Scan for the cell matching the given text and deliver its (X, Y) coordinate at center. 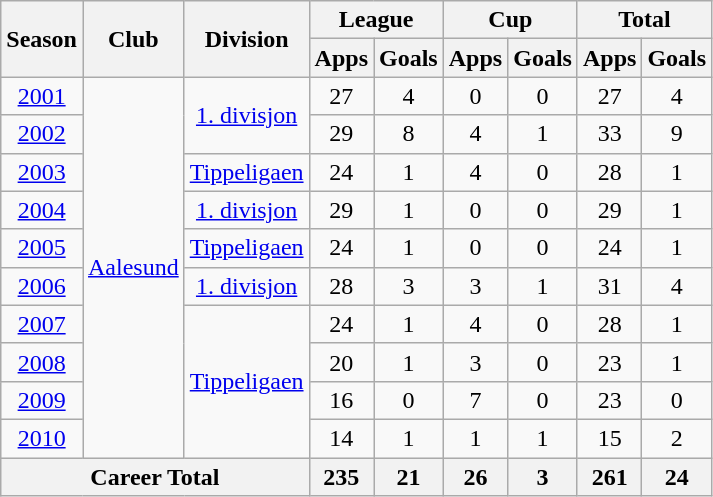
2008 (42, 362)
14 (341, 438)
Cup (510, 20)
2001 (42, 96)
League (376, 20)
2002 (42, 134)
Season (42, 39)
21 (409, 477)
2007 (42, 324)
26 (475, 477)
16 (341, 400)
2003 (42, 172)
235 (341, 477)
33 (609, 134)
Club (133, 39)
2 (677, 438)
15 (609, 438)
2004 (42, 210)
Division (246, 39)
2005 (42, 248)
8 (409, 134)
31 (609, 286)
7 (475, 400)
2010 (42, 438)
2009 (42, 400)
2006 (42, 286)
Career Total (155, 477)
20 (341, 362)
9 (677, 134)
261 (609, 477)
Aalesund (133, 268)
Total (644, 20)
